Pinpoint the cell where the given text exists, returning its [x, y] midpoint coordinate. 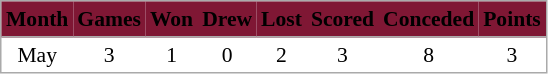
8 [429, 55]
2 [282, 55]
1 [171, 55]
Lost [282, 20]
Won [171, 20]
Games [110, 20]
Points [512, 20]
Drew [228, 20]
Scored [342, 20]
Month [38, 20]
May [38, 55]
0 [228, 55]
Conceded [429, 20]
